Output the [x, y] coordinate of the center of the cell containing the given text.  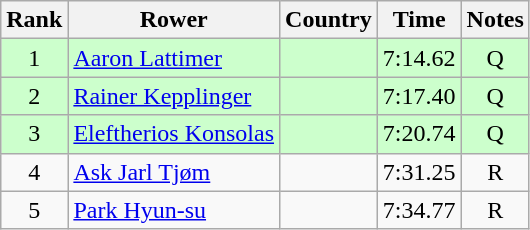
2 [34, 96]
7:14.62 [419, 58]
1 [34, 58]
7:20.74 [419, 134]
Park Hyun-su [174, 210]
Aaron Lattimer [174, 58]
3 [34, 134]
7:31.25 [419, 172]
Country [329, 20]
7:17.40 [419, 96]
4 [34, 172]
Eleftherios Konsolas [174, 134]
7:34.77 [419, 210]
Rank [34, 20]
Time [419, 20]
Ask Jarl Tjøm [174, 172]
Rower [174, 20]
Notes [495, 20]
Rainer Kepplinger [174, 96]
5 [34, 210]
